For the text-containing cell, return its midpoint in [x, y] coordinate format. 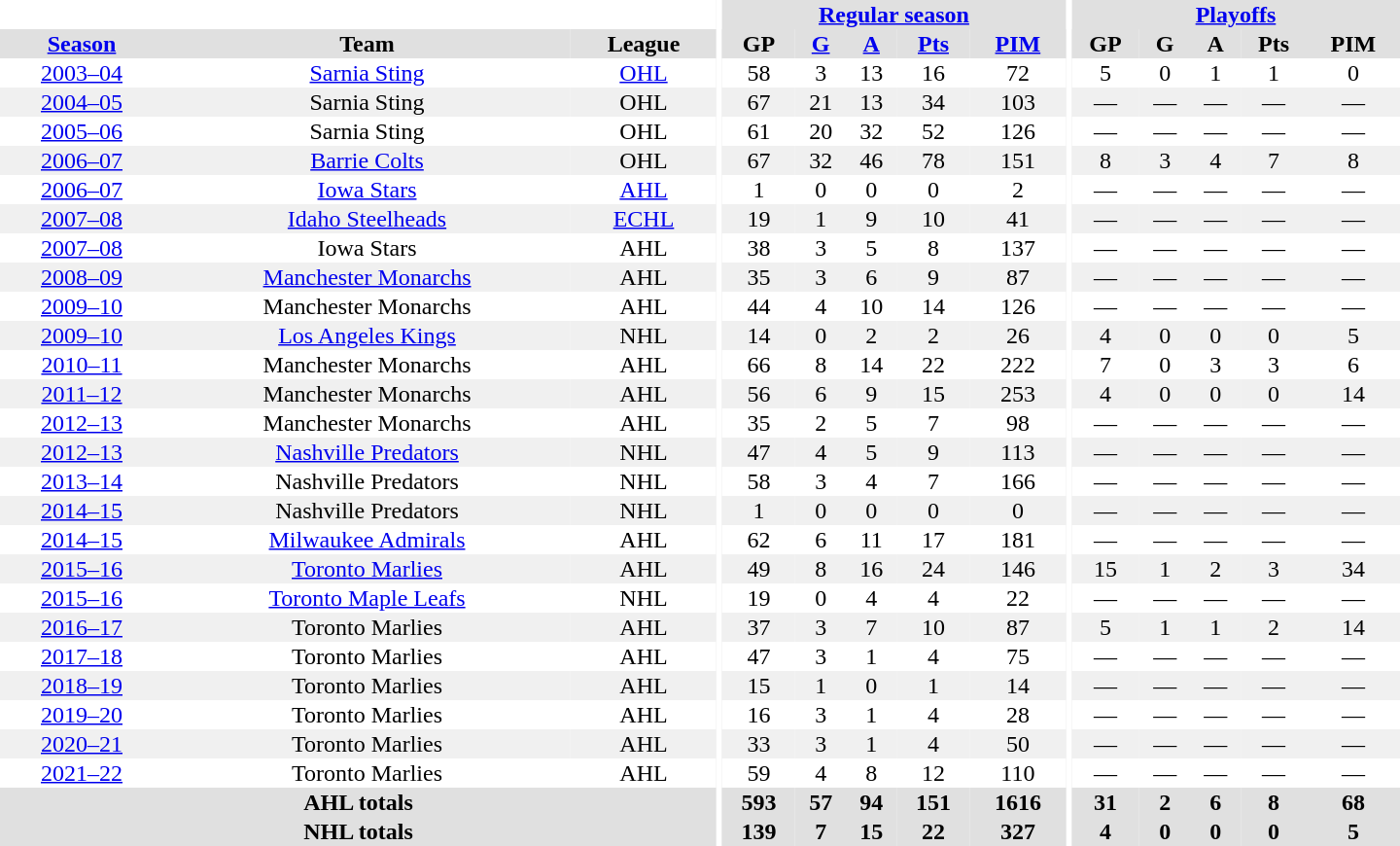
57 [821, 802]
50 [1018, 744]
Los Angeles Kings [367, 335]
11 [871, 540]
21 [821, 102]
Team [367, 44]
94 [871, 802]
Regular season [894, 15]
38 [758, 248]
66 [758, 365]
62 [758, 540]
61 [758, 131]
139 [758, 831]
31 [1105, 802]
2018–19 [82, 686]
AHL totals [358, 802]
78 [933, 160]
2011–12 [82, 394]
1616 [1018, 802]
181 [1018, 540]
103 [1018, 102]
137 [1018, 248]
2010–11 [82, 365]
37 [758, 627]
49 [758, 569]
327 [1018, 831]
253 [1018, 394]
17 [933, 540]
26 [1018, 335]
ECHL [644, 219]
NHL totals [358, 831]
222 [1018, 365]
72 [1018, 73]
2003–04 [82, 73]
33 [758, 744]
56 [758, 394]
68 [1353, 802]
20 [821, 131]
Barrie Colts [367, 160]
593 [758, 802]
24 [933, 569]
2016–17 [82, 627]
Milwaukee Admirals [367, 540]
113 [1018, 452]
Idaho Steelheads [367, 219]
2021–22 [82, 773]
59 [758, 773]
46 [871, 160]
League [644, 44]
12 [933, 773]
2019–20 [82, 715]
2017–18 [82, 656]
2005–06 [82, 131]
Playoffs [1236, 15]
28 [1018, 715]
146 [1018, 569]
2013–14 [82, 481]
166 [1018, 481]
2008–09 [82, 277]
2020–21 [82, 744]
Toronto Maple Leafs [367, 598]
44 [758, 306]
98 [1018, 423]
Season [82, 44]
52 [933, 131]
41 [1018, 219]
75 [1018, 656]
110 [1018, 773]
2004–05 [82, 102]
